Return [X, Y] of the center of cell containing provided text 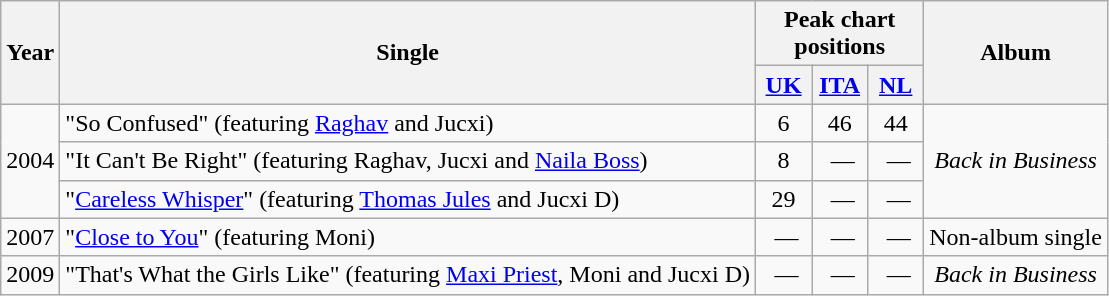
Non-album single [1016, 237]
6 [784, 123]
NL [896, 85]
Year [30, 52]
29 [784, 199]
2004 [30, 161]
44 [896, 123]
UK [784, 85]
46 [840, 123]
"So Confused" (featuring Raghav and Jucxi) [408, 123]
"Close to You" (featuring Moni) [408, 237]
2007 [30, 237]
"It Can't Be Right" (featuring Raghav, Jucxi and Naila Boss) [408, 161]
8 [784, 161]
Peak chart positions [840, 34]
ITA [840, 85]
Album [1016, 52]
"Careless Whisper" (featuring Thomas Jules and Jucxi D) [408, 199]
2009 [30, 275]
"That's What the Girls Like" (featuring Maxi Priest, Moni and Jucxi D) [408, 275]
Single [408, 52]
